Locate the cell with the specified text and output its [X, Y] center coordinate. 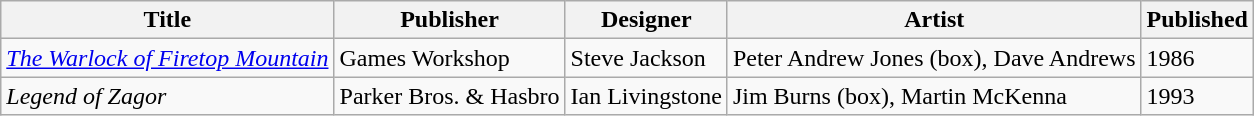
The Warlock of Firetop Mountain [168, 58]
Published [1197, 20]
Artist [934, 20]
Publisher [450, 20]
Steve Jackson [646, 58]
1993 [1197, 96]
Games Workshop [450, 58]
Ian Livingstone [646, 96]
1986 [1197, 58]
Peter Andrew Jones (box), Dave Andrews [934, 58]
Parker Bros. & Hasbro [450, 96]
Legend of Zagor [168, 96]
Jim Burns (box), Martin McKenna [934, 96]
Title [168, 20]
Designer [646, 20]
